Search for the cell housing the specified text and yield its [x, y] center coordinate. 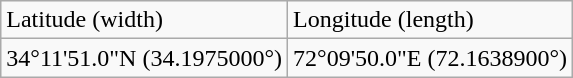
Latitude (width) [144, 20]
72°09'50.0"E (72.1638900°) [430, 58]
34°11'51.0"N (34.1975000°) [144, 58]
Longitude (length) [430, 20]
